Identify which cell holds the provided text, then report its (x, y) central coordinate. 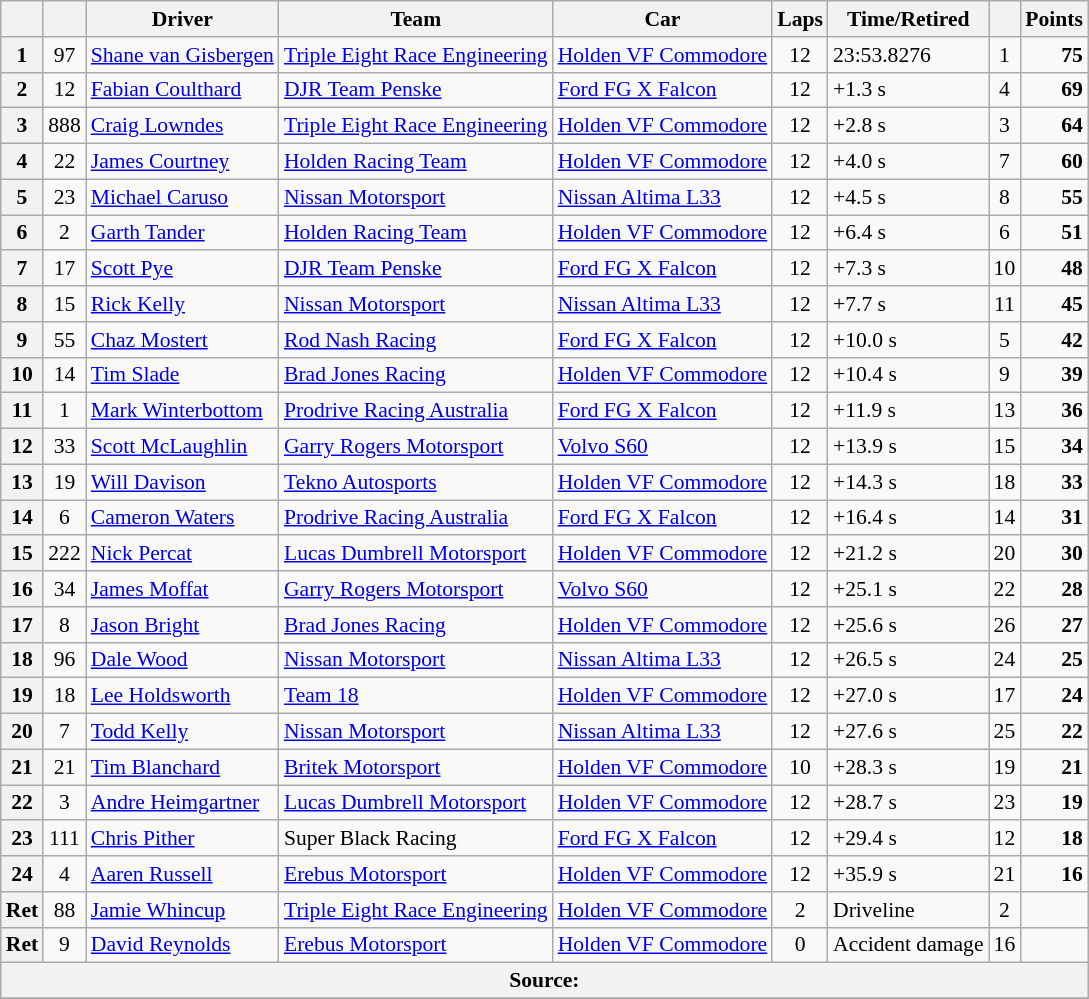
+26.5 s (908, 660)
111 (64, 839)
+27.0 s (908, 696)
David Reynolds (182, 945)
+28.3 s (908, 767)
Car (663, 19)
Aaren Russell (182, 874)
75 (1054, 55)
+14.3 s (908, 482)
Todd Kelly (182, 732)
+27.6 s (908, 732)
+2.8 s (908, 126)
+6.4 s (908, 233)
+25.1 s (908, 589)
Driver (182, 19)
+7.3 s (908, 269)
Fabian Coulthard (182, 90)
Super Black Racing (416, 839)
James Courtney (182, 162)
+25.6 s (908, 625)
+10.0 s (908, 340)
James Moffat (182, 589)
Dale Wood (182, 660)
+28.7 s (908, 803)
Chaz Mostert (182, 340)
Driveline (908, 910)
Andre Heimgartner (182, 803)
Chris Pither (182, 839)
Rod Nash Racing (416, 340)
Nick Percat (182, 554)
26 (1005, 625)
Mark Winterbottom (182, 411)
48 (1054, 269)
Craig Lowndes (182, 126)
Tim Blanchard (182, 767)
Shane van Gisbergen (182, 55)
Scott Pye (182, 269)
97 (64, 55)
Source: (544, 981)
45 (1054, 304)
Cameron Waters (182, 518)
69 (1054, 90)
0 (800, 945)
27 (1054, 625)
Tim Slade (182, 375)
Points (1054, 19)
+21.2 s (908, 554)
+10.4 s (908, 375)
+11.9 s (908, 411)
Accident damage (908, 945)
Tekno Autosports (416, 482)
Rick Kelly (182, 304)
31 (1054, 518)
36 (1054, 411)
Lee Holdsworth (182, 696)
+4.0 s (908, 162)
Michael Caruso (182, 197)
+4.5 s (908, 197)
96 (64, 660)
Will Davison (182, 482)
+7.7 s (908, 304)
30 (1054, 554)
+35.9 s (908, 874)
88 (64, 910)
23:53.8276 (908, 55)
60 (1054, 162)
28 (1054, 589)
Garth Tander (182, 233)
+1.3 s (908, 90)
222 (64, 554)
+29.4 s (908, 839)
Scott McLaughlin (182, 447)
42 (1054, 340)
+13.9 s (908, 447)
Time/Retired (908, 19)
64 (1054, 126)
39 (1054, 375)
Team (416, 19)
Team 18 (416, 696)
Jason Bright (182, 625)
+16.4 s (908, 518)
Laps (800, 19)
888 (64, 126)
Britek Motorsport (416, 767)
Jamie Whincup (182, 910)
51 (1054, 233)
